Capture the cell that displays the provided text and extract its (x, y) central coordinate. 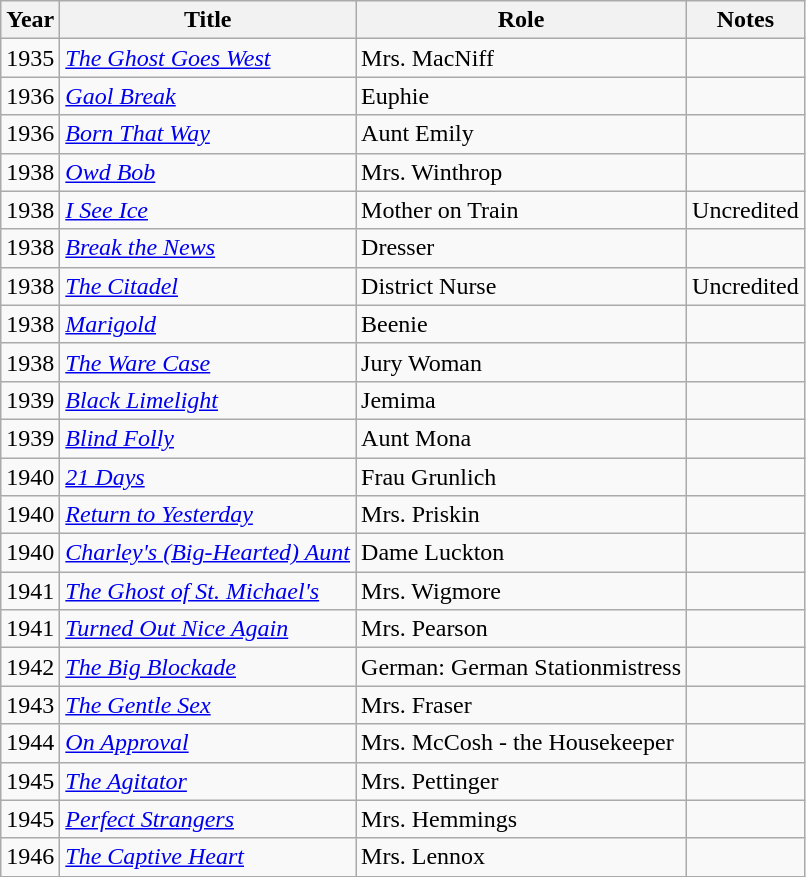
The Big Blockade (208, 667)
Mrs. Lennox (522, 857)
Dame Luckton (522, 553)
Mother on Train (522, 210)
The Citadel (208, 286)
Blind Folly (208, 438)
The Ware Case (208, 362)
Black Limelight (208, 400)
Owd Bob (208, 172)
Mrs. Pettinger (522, 781)
Mrs. Wigmore (522, 591)
Mrs. McCosh - the Housekeeper (522, 743)
Mrs. Hemmings (522, 819)
Turned Out Nice Again (208, 629)
Mrs. MacNiff (522, 58)
1935 (30, 58)
Return to Yesterday (208, 515)
Notes (746, 20)
German: German Stationmistress (522, 667)
Gaol Break (208, 96)
Marigold (208, 324)
21 Days (208, 477)
1942 (30, 667)
Year (30, 20)
Jury Woman (522, 362)
Aunt Emily (522, 134)
Born That Way (208, 134)
The Captive Heart (208, 857)
Jemima (522, 400)
1946 (30, 857)
On Approval (208, 743)
District Nurse (522, 286)
Mrs. Pearson (522, 629)
The Gentle Sex (208, 705)
I See Ice (208, 210)
Beenie (522, 324)
The Agitator (208, 781)
Aunt Mona (522, 438)
Perfect Strangers (208, 819)
The Ghost of St. Michael's (208, 591)
Dresser (522, 248)
1943 (30, 705)
Mrs. Priskin (522, 515)
The Ghost Goes West (208, 58)
Title (208, 20)
Mrs. Fraser (522, 705)
Charley's (Big-Hearted) Aunt (208, 553)
Frau Grunlich (522, 477)
Role (522, 20)
Break the News (208, 248)
Mrs. Winthrop (522, 172)
Euphie (522, 96)
1944 (30, 743)
